Identify which cell holds the provided text, then report its (x, y) central coordinate. 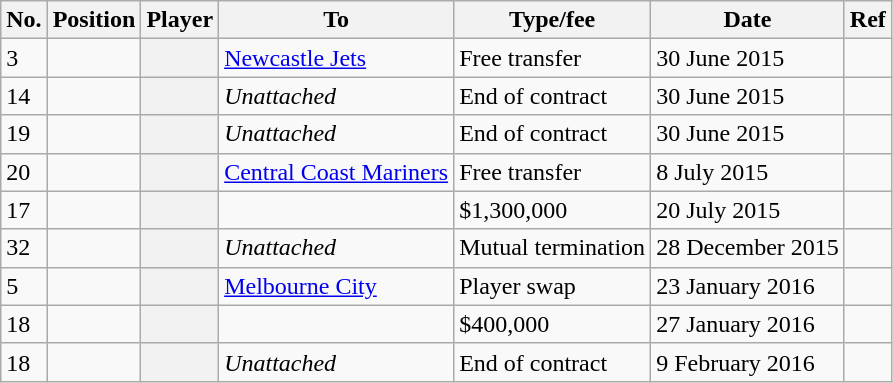
23 January 2016 (748, 286)
Position (94, 20)
No. (24, 20)
14 (24, 96)
3 (24, 58)
$1,300,000 (552, 210)
Date (748, 20)
27 January 2016 (748, 324)
5 (24, 286)
Type/fee (552, 20)
20 July 2015 (748, 210)
Melbourne City (336, 286)
$400,000 (552, 324)
32 (24, 248)
Ref (868, 20)
19 (24, 134)
Player (180, 20)
Mutual termination (552, 248)
Central Coast Mariners (336, 172)
Newcastle Jets (336, 58)
Player swap (552, 286)
20 (24, 172)
To (336, 20)
9 February 2016 (748, 362)
28 December 2015 (748, 248)
8 July 2015 (748, 172)
17 (24, 210)
